Extract the (X, Y) coordinate from the center of the cell holding the provided text.  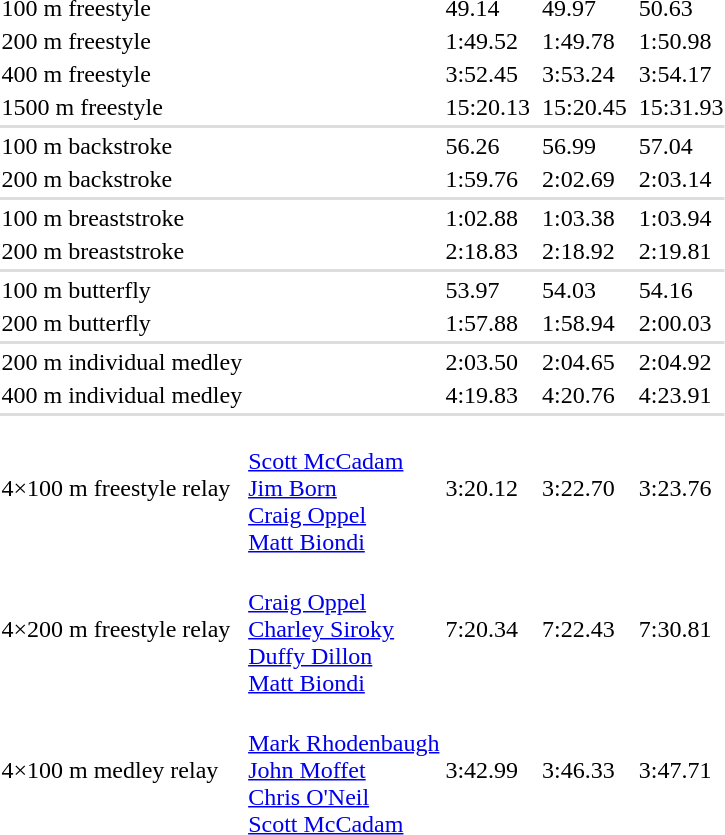
2:02.69 (585, 179)
15:20.45 (585, 107)
2:18.92 (585, 251)
100 m breaststroke (122, 218)
1:49.78 (585, 41)
2:03.50 (488, 362)
3:53.24 (585, 74)
1500 m freestyle (122, 107)
53.97 (488, 290)
15:31.93 (681, 107)
56.26 (488, 146)
2:04.65 (585, 362)
1:49.52 (488, 41)
3:23.76 (681, 488)
3:52.45 (488, 74)
1:03.94 (681, 218)
200 m individual medley (122, 362)
4×100 m freestyle relay (122, 488)
1:03.38 (585, 218)
2:19.81 (681, 251)
1:59.76 (488, 179)
4:23.91 (681, 395)
56.99 (585, 146)
3:20.12 (488, 488)
7:30.81 (681, 629)
400 m individual medley (122, 395)
100 m butterfly (122, 290)
2:18.83 (488, 251)
1:02.88 (488, 218)
7:20.34 (488, 629)
1:50.98 (681, 41)
200 m freestyle (122, 41)
4×200 m freestyle relay (122, 629)
3:54.17 (681, 74)
7:22.43 (585, 629)
400 m freestyle (122, 74)
2:03.14 (681, 179)
57.04 (681, 146)
54.16 (681, 290)
200 m butterfly (122, 323)
15:20.13 (488, 107)
3:22.70 (585, 488)
1:58.94 (585, 323)
200 m backstroke (122, 179)
2:04.92 (681, 362)
4:20.76 (585, 395)
Scott McCadamJim BornCraig OppelMatt Biondi (344, 488)
2:00.03 (681, 323)
Craig OppelCharley SirokyDuffy DillonMatt Biondi (344, 629)
1:57.88 (488, 323)
200 m breaststroke (122, 251)
100 m backstroke (122, 146)
4:19.83 (488, 395)
54.03 (585, 290)
